Return [x, y] of the center of cell containing provided text 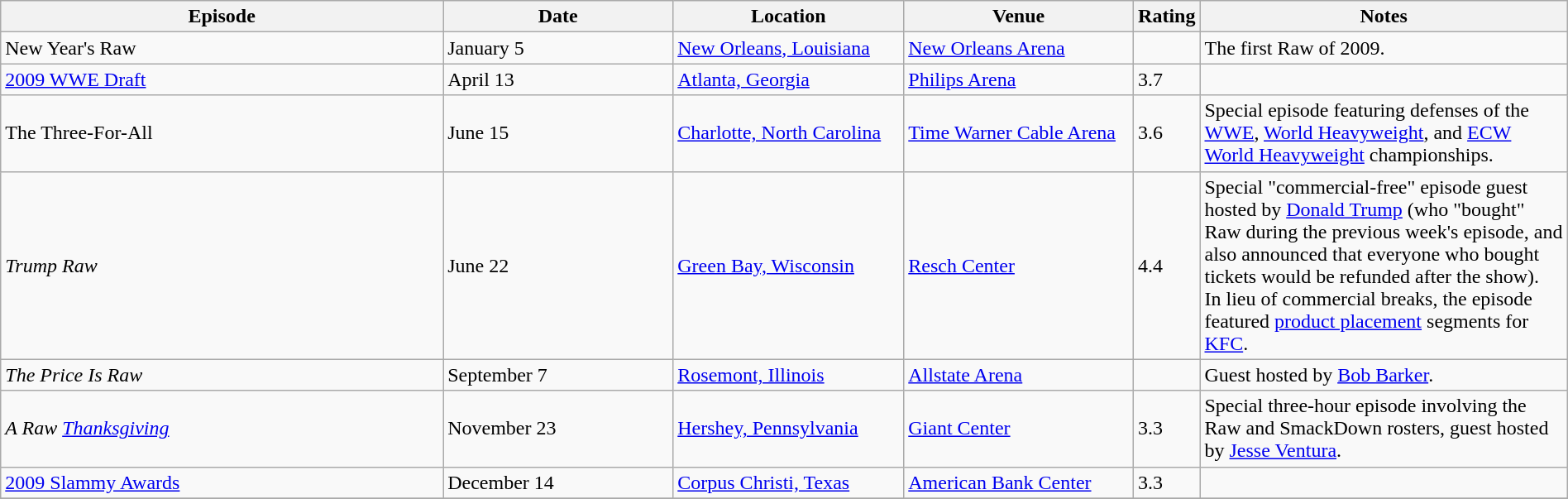
New Year's Raw [222, 48]
3.6 [1167, 133]
New Orleans, Louisiana [789, 48]
April 13 [558, 79]
September 7 [558, 375]
November 23 [558, 429]
Location [789, 17]
Venue [1019, 17]
Giant Center [1019, 429]
Atlanta, Georgia [789, 79]
Rating [1167, 17]
Guest hosted by Bob Barker. [1384, 375]
2009 Slammy Awards [222, 482]
American Bank Center [1019, 482]
New Orleans Arena [1019, 48]
January 5 [558, 48]
Hershey, Pennsylvania [789, 429]
Special episode featuring defenses of the WWE, World Heavyweight, and ECW World Heavyweight championships. [1384, 133]
Trump Raw [222, 265]
A Raw Thanksgiving [222, 429]
December 14 [558, 482]
Rosemont, Illinois [789, 375]
Charlotte, North Carolina [789, 133]
The Price Is Raw [222, 375]
Episode [222, 17]
Date [558, 17]
Green Bay, Wisconsin [789, 265]
Time Warner Cable Arena [1019, 133]
Allstate Arena [1019, 375]
Philips Arena [1019, 79]
June 15 [558, 133]
Notes [1384, 17]
4.4 [1167, 265]
3.7 [1167, 79]
Corpus Christi, Texas [789, 482]
Special three-hour episode involving the Raw and SmackDown rosters, guest hosted by Jesse Ventura. [1384, 429]
June 22 [558, 265]
2009 WWE Draft [222, 79]
The Three-For-All [222, 133]
Resch Center [1019, 265]
The first Raw of 2009. [1384, 48]
